Output the [X, Y] coordinate of the center of the cell containing the given text.  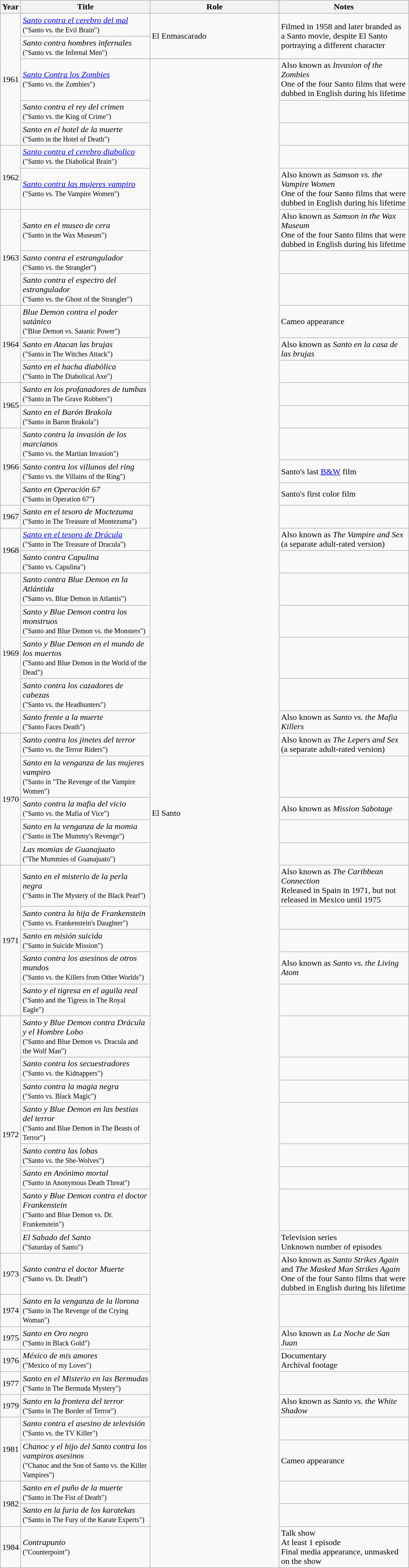
Santo en el tesoro de Moctezuma("Santo in The Treasure of Montezuma") [86, 517]
Blue Demon contra el poder satánico("Blue Demon vs. Satanic Power") [86, 321]
Santo Contra los Zombies("Santo vs. the Zombies") [86, 79]
Santo contra las lobas("Santo vs. the She-Wolves") [86, 1155]
1973 [10, 1274]
Also known as La Noche de San Juan [344, 1338]
Santo y Blue Demon contra Drácula y el Hombre Lobo("Santo and Blue Demon vs. Dracula and the Wolf Man") [86, 1036]
1981 [10, 1449]
Santo y Blue Demon en el mundo de los muertos("Santo and Blue Demon in the World of the Dead") [86, 658]
1970 [10, 799]
1964 [10, 344]
Filmed in 1958 and later branded as a Santo movie, despite El Santo portraying a different character [344, 36]
Santo en el misterio de la perla negra("Santo in The Mystery of the Black Pearl") [86, 886]
Santo en el hacha diabólica("Santo in The Diabolical Axe") [86, 371]
Santo en el Misterio en las Bermudas("Santo in The Bermuda Mystery") [86, 1383]
1972 [10, 1134]
Santo contra los cazadores de cabezas("Santo vs. the Headhunters") [86, 694]
Santo contra el asesino de televisión("Santo vs. the TV Killer") [86, 1429]
El Enmascarado [214, 36]
Santo contra la invasión de los marcianos("Santo vs. the Martian Invasion") [86, 444]
Santo en los profanadores de tumbas("Santo in The Grave Robbers") [86, 394]
Santo contra el doctor Muerte("Santo vs. Dr. Death") [86, 1274]
Santo contra las mujeres vampiro("Santo vs. The Vampire Women") [86, 188]
Santo frente a la muerte("Santo Faces Death") [86, 722]
Santo contra los secuestradores("Santo vs. the Kidnappers") [86, 1068]
Also known as Samson in the Wax MuseumOne of the four Santo films that were dubbed in English during his lifetime [344, 230]
Also known as Santo vs. the White Shadow [344, 1406]
1977 [10, 1383]
Santo contra los asesinos de otros mundos("Santo vs. the Killers from Other Worlds") [86, 968]
1976 [10, 1360]
Santo contra el rey del crimen("Santo vs. the King of Crime") [86, 111]
1967 [10, 517]
1963 [10, 257]
Santo en la frontera del terror("Santo in The Border of Terror") [86, 1406]
Santo's first color film [344, 494]
Santo en Oro negro("Santo in Black Gold") [86, 1338]
Santo y Blue Demon contra los monstruos("Santo and Blue Demon vs. the Monsters") [86, 621]
Year [10, 7]
Santo contra Capulina("Santo vs. Capulina") [86, 562]
1971 [10, 940]
Santo en Anónimo mortal("Santo in Anonymous Death Threat") [86, 1177]
Also known as The Lepers and Sex (a separate adult-rated version) [344, 744]
Chanoc y el hijo del Santo contra los vampiros asesinos("Chanoc and the Son of Santo vs. the Killer Vampires") [86, 1461]
Also known as Invasion of the ZombiesOne of the four Santo films that were dubbed in English during his lifetime [344, 79]
El Sabado del Santo("Saturday of Santo") [86, 1241]
1975 [10, 1338]
Santo en el tesoro de Drácula("Santo in The Treasure of Dracula") [86, 539]
Santo en Operación 67("Santo in Operation 67") [86, 494]
Santo contra los villanos del ring("Santo vs. the Villains of the Ring") [86, 472]
Also known as Santo vs. the Living Atom [344, 968]
1961 [10, 79]
Santo's last B&W film [344, 472]
Notes [344, 7]
Santo contra el cerebro diabolico("Santo vs. the Diabolical Brain") [86, 156]
Santo en la venganza de las mujeres vampiro("Santo in "The Revenge of the Vampire Women") [86, 777]
Santo contra el espectro del estrangulador("Santo vs. the Ghost of the Strangler") [86, 289]
Talk showAt least 1 episodeFinal media appearance, unmasked on the show [344, 1547]
1968 [10, 550]
Santo contra la magia negra("Santo vs. Black Magic") [86, 1091]
1969 [10, 653]
Santo en la venganza de la llorona("Santo in The Revenge of the Crying Woman") [86, 1311]
1962 [10, 177]
Also known as Santo vs. the Mafia Killers [344, 722]
DocumentaryArchival footage [344, 1360]
Santo contra el estrangulador("Santo vs. the Strangler") [86, 262]
Also known as Mission Sabotage [344, 809]
Santo contra el cerebro del mal("Santo vs. the Evil Brain") [86, 25]
Also known as The Vampire and Sex (a separate adult-rated version) [344, 539]
Title [86, 7]
Santo contra la hija de Frankenstein("Santo vs. Frankenstein's Daughter") [86, 918]
1966 [10, 467]
Santo en la venganza de la momia("Santo in The Mummy's Revenge") [86, 831]
Santo en el Barón Brakola("Santo in Baron Brakola") [86, 417]
Also known as Samson vs. the Vampire WomenOne of the four Santo films that were dubbed in English during his lifetime [344, 188]
Santo en el museo de cera("Santo in the Wax Museum") [86, 230]
Contrapunto("Counterpoint") [86, 1547]
Santo y Blue Demon en las bestias del terror("Santo and Blue Demon in The Beasts of Terror") [86, 1123]
Santo y el tigresa en el aguila real("Santo and the Tigress in The Royal Eagle") [86, 1000]
Also known as The Caribbean ConnectionReleased in Spain in 1971, but not released in Mexico until 1975 [344, 886]
Also known as Santo Strikes Again and The Masked Man Strikes AgainOne of the four Santo films that were dubbed in English during his lifetime [344, 1274]
México de mis amores("Mexico of my Loves") [86, 1360]
El Santo [214, 813]
Santo en Atacan las brujas("Santo in The Witches Attack") [86, 348]
1982 [10, 1504]
Santo en el puño de la muerte("Santo in The Fist of Death") [86, 1493]
Santo contra los jinetes del terror("Santo vs. the Terror Riders") [86, 744]
Santo contra hombres infernales("Santo vs. the Infernal Men") [86, 47]
Santo en el hotel de la muerte("Santo in the Hotel of Death") [86, 134]
Las momias de Guanajuato("The Mummies of Guanajuato") [86, 854]
Santo en la furia de los karatekas("Santo in The Fury of the Karate Experts") [86, 1515]
Also known as Santo en la casa de las brujas [344, 348]
Santo y Blue Demon contra el doctor Frankenstein("Santo and Blue Demon vs. Dr. Frankenstein") [86, 1209]
Role [214, 7]
1979 [10, 1406]
1974 [10, 1311]
Television seriesUnknown number of episodes [344, 1241]
Santo en misión suicida("Santo in Suicide Mission") [86, 940]
Santo contra la mafia del vicio("Santo vs. the Mafia of Vice") [86, 809]
1965 [10, 405]
1984 [10, 1547]
Santo contra Blue Demon en la Atlántida("Santo vs. Blue Demon in Atlantis") [86, 589]
